Identify which cell holds the provided text, then report its (X, Y) central coordinate. 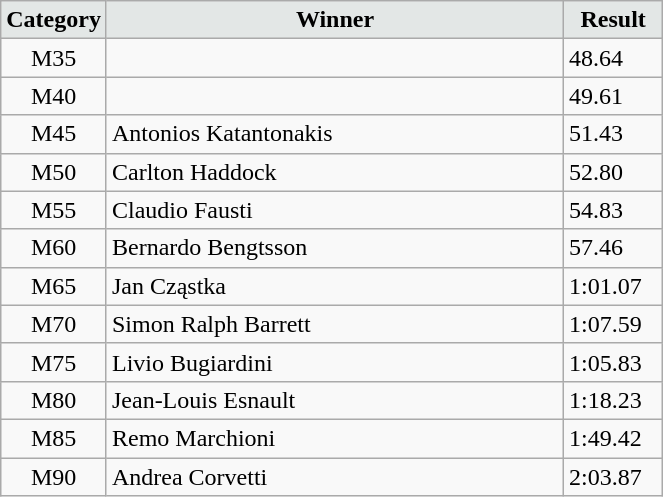
48.64 (614, 58)
M85 (54, 438)
M60 (54, 248)
M70 (54, 324)
1:49.42 (614, 438)
54.83 (614, 210)
Jean-Louis Esnault (334, 400)
M90 (54, 477)
Winner (334, 20)
M45 (54, 134)
M40 (54, 96)
57.46 (614, 248)
M65 (54, 286)
Category (54, 20)
Andrea Corvetti (334, 477)
49.61 (614, 96)
2:03.87 (614, 477)
M80 (54, 400)
Carlton Haddock (334, 172)
Simon Ralph Barrett (334, 324)
Livio Bugiardini (334, 362)
Claudio Fausti (334, 210)
M55 (54, 210)
Result (614, 20)
52.80 (614, 172)
Antonios Katantonakis (334, 134)
1:07.59 (614, 324)
51.43 (614, 134)
1:18.23 (614, 400)
Bernardo Bengtsson (334, 248)
Jan Cząstka (334, 286)
1:01.07 (614, 286)
M50 (54, 172)
M35 (54, 58)
1:05.83 (614, 362)
M75 (54, 362)
Remo Marchioni (334, 438)
